Scan for the cell matching the given text and deliver its (X, Y) coordinate at center. 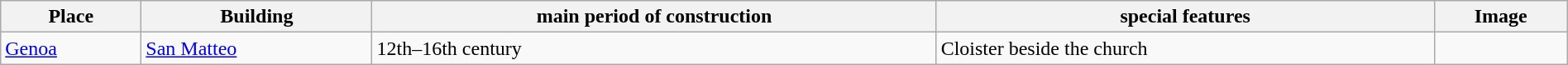
Building (256, 17)
Image (1500, 17)
12th–16th century (654, 48)
San Matteo (256, 48)
Cloister beside the church (1185, 48)
Place (71, 17)
special features (1185, 17)
Genoa (71, 48)
main period of construction (654, 17)
